Determine the (X, Y) coordinate at the center of the cell enclosing the given text.  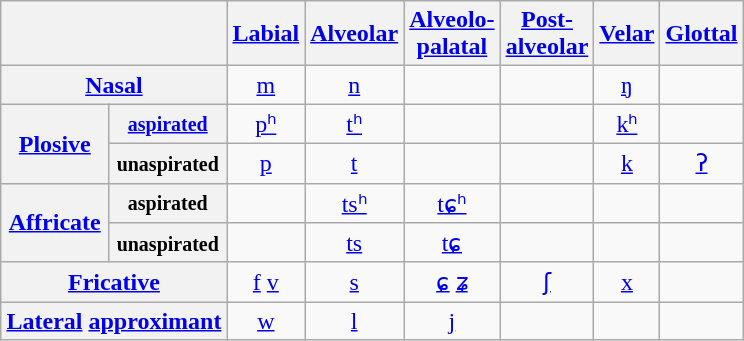
Post-alveolar (547, 34)
x (627, 282)
ʃ (547, 282)
f v (266, 282)
pʰ (266, 124)
l (354, 321)
Alveolo-palatal (452, 34)
tɕʰ (452, 203)
j (452, 321)
Labial (266, 34)
kʰ (627, 124)
Velar (627, 34)
n (354, 85)
tsʰ (354, 203)
ʔ (702, 163)
ts (354, 243)
p (266, 163)
Nasal (114, 85)
s (354, 282)
k (627, 163)
Fricative (114, 282)
ɕ ʑ (452, 282)
Lateral approximant (114, 321)
tʰ (354, 124)
Affricate (55, 222)
ŋ (627, 85)
m (266, 85)
Glottal (702, 34)
t (354, 163)
Alveolar (354, 34)
Plosive (55, 144)
tɕ (452, 243)
w (266, 321)
